Detect which cell encompasses the target text, then output its (x, y) center coordinate. 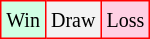
Win (24, 20)
Draw (72, 20)
Loss (126, 20)
